Search for the cell housing the specified text and yield its [X, Y] center coordinate. 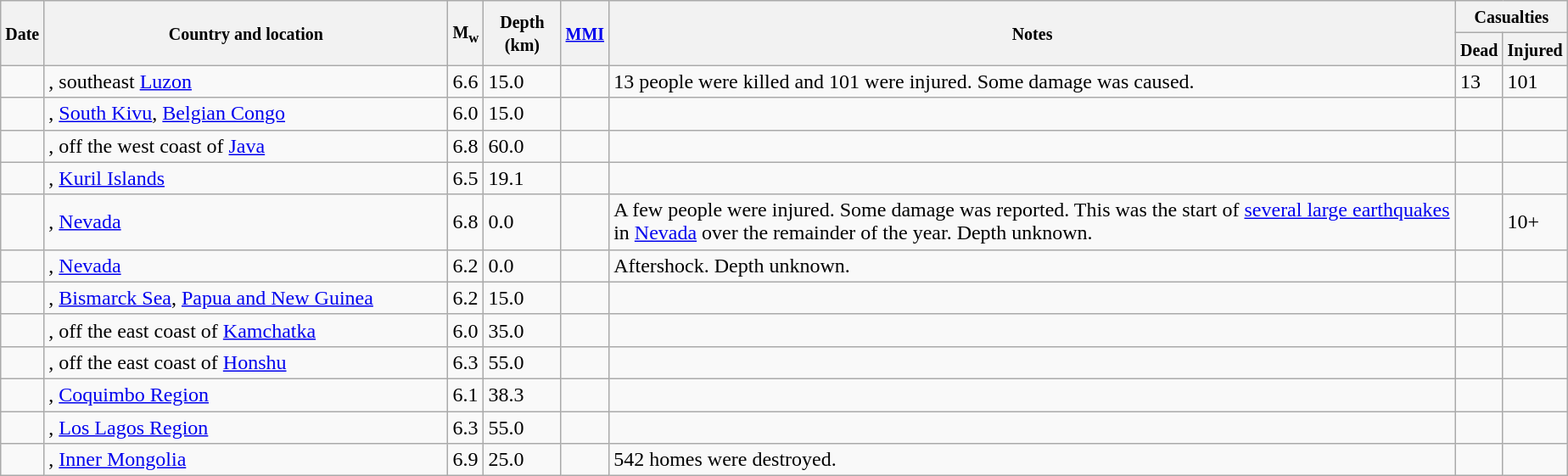
, Los Lagos Region [246, 427]
19.1 [523, 178]
6.5 [466, 178]
101 [1535, 81]
, Coquimbo Region [246, 395]
Notes [1033, 33]
Injured [1535, 49]
Casualties [1511, 17]
, Bismarck Sea, Papua and New Guinea [246, 298]
6.6 [466, 81]
Country and location [246, 33]
10+ [1535, 222]
Dead [1479, 49]
, off the east coast of Kamchatka [246, 330]
, off the west coast of Java [246, 146]
, South Kivu, Belgian Congo [246, 114]
38.3 [523, 395]
, Inner Mongolia [246, 460]
6.1 [466, 395]
MMI [585, 33]
, off the east coast of Honshu [246, 362]
60.0 [523, 146]
Mw [466, 33]
13 people were killed and 101 were injured. Some damage was caused. [1033, 81]
13 [1479, 81]
, southeast Luzon [246, 81]
25.0 [523, 460]
6.9 [466, 460]
, Kuril Islands [246, 178]
35.0 [523, 330]
Date [22, 33]
Depth (km) [523, 33]
Aftershock. Depth unknown. [1033, 266]
542 homes were destroyed. [1033, 460]
